Output the (X, Y) coordinate of the center of the cell containing the given text.  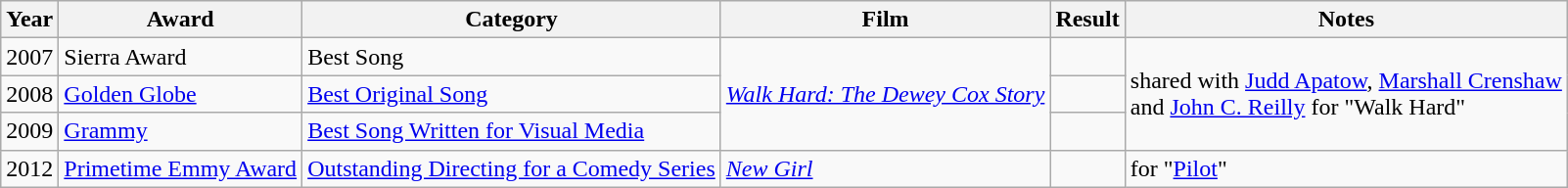
for "Pilot" (1346, 168)
Film (885, 20)
Grammy (180, 131)
Category (512, 20)
Award (180, 20)
Best Song (512, 57)
Best Song Written for Visual Media (512, 131)
Result (1087, 20)
2008 (29, 94)
Year (29, 20)
Sierra Award (180, 57)
Outstanding Directing for a Comedy Series (512, 168)
2007 (29, 57)
2009 (29, 131)
New Girl (885, 168)
2012 (29, 168)
Golden Globe (180, 94)
Primetime Emmy Award (180, 168)
shared with Judd Apatow, Marshall Crenshawand John C. Reilly for "Walk Hard" (1346, 94)
Notes (1346, 20)
Best Original Song (512, 94)
Walk Hard: The Dewey Cox Story (885, 94)
